Identify which cell holds the provided text, then report its [X, Y] central coordinate. 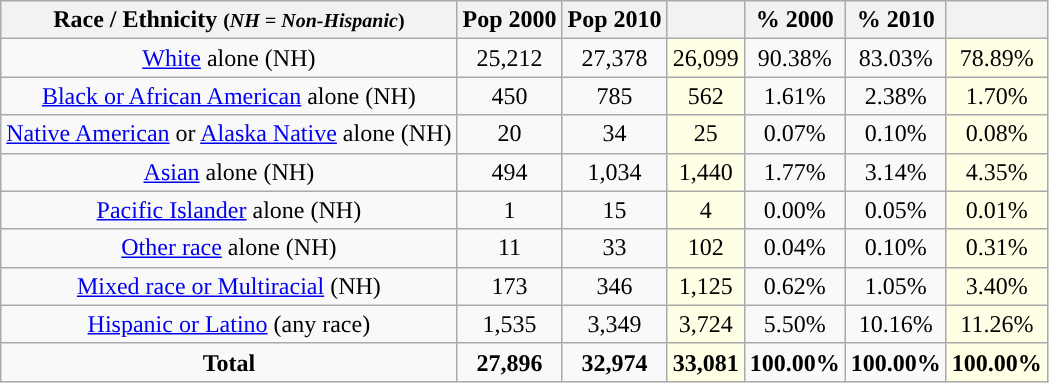
0.62% [794, 286]
4.35% [996, 172]
102 [706, 248]
2.38% [896, 96]
562 [706, 96]
Race / Ethnicity (NH = Non-Hispanic) [229, 20]
0.00% [794, 210]
26,099 [706, 58]
27,378 [614, 58]
1,125 [706, 286]
Pop 2010 [614, 20]
27,896 [510, 362]
% 2000 [794, 20]
11 [510, 248]
1,535 [510, 324]
3,349 [614, 324]
785 [614, 96]
0.08% [996, 134]
3.40% [996, 286]
32,974 [614, 362]
Mixed race or Multiracial (NH) [229, 286]
33 [614, 248]
10.16% [896, 324]
90.38% [794, 58]
173 [510, 286]
33,081 [706, 362]
1.61% [794, 96]
1.77% [794, 172]
450 [510, 96]
Other race alone (NH) [229, 248]
25,212 [510, 58]
1.70% [996, 96]
15 [614, 210]
White alone (NH) [229, 58]
Total [229, 362]
0.07% [794, 134]
78.89% [996, 58]
Black or African American alone (NH) [229, 96]
Pop 2000 [510, 20]
0.05% [896, 210]
% 2010 [896, 20]
346 [614, 286]
1,440 [706, 172]
1.05% [896, 286]
0.01% [996, 210]
3,724 [706, 324]
Native American or Alaska Native alone (NH) [229, 134]
11.26% [996, 324]
0.31% [996, 248]
494 [510, 172]
1,034 [614, 172]
1 [510, 210]
Pacific Islander alone (NH) [229, 210]
34 [614, 134]
4 [706, 210]
0.04% [794, 248]
5.50% [794, 324]
Hispanic or Latino (any race) [229, 324]
Asian alone (NH) [229, 172]
3.14% [896, 172]
83.03% [896, 58]
20 [510, 134]
25 [706, 134]
